Identify which cell holds the provided text, then report its (x, y) central coordinate. 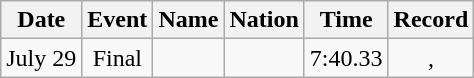
Record (431, 20)
7:40.33 (346, 58)
Name (188, 20)
Event (118, 20)
Time (346, 20)
July 29 (42, 58)
Date (42, 20)
Nation (264, 20)
, (431, 58)
Final (118, 58)
